For the text-containing cell, return its midpoint in [x, y] coordinate format. 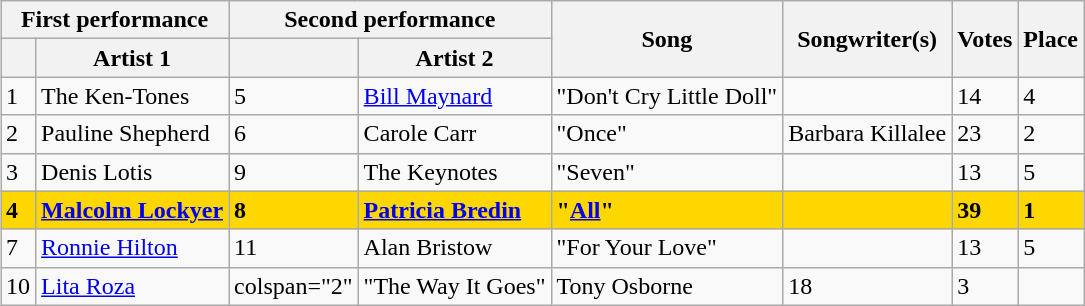
Alan Bristow [454, 248]
Bill Maynard [454, 96]
Artist 1 [132, 58]
Votes [985, 39]
Patricia Bredin [454, 210]
"Don't Cry Little Doll" [667, 96]
11 [294, 248]
Barbara Killalee [868, 134]
"Seven" [667, 172]
7 [18, 248]
Pauline Shepherd [132, 134]
Songwriter(s) [868, 39]
The Ken-Tones [132, 96]
"For Your Love" [667, 248]
39 [985, 210]
Second performance [390, 20]
Denis Lotis [132, 172]
14 [985, 96]
23 [985, 134]
Place [1051, 39]
"All" [667, 210]
Song [667, 39]
First performance [114, 20]
"The Way It Goes" [454, 286]
Tony Osborne [667, 286]
The Keynotes [454, 172]
10 [18, 286]
Malcolm Lockyer [132, 210]
Artist 2 [454, 58]
8 [294, 210]
Ronnie Hilton [132, 248]
"Once" [667, 134]
colspan="2" [294, 286]
6 [294, 134]
Lita Roza [132, 286]
9 [294, 172]
Carole Carr [454, 134]
18 [868, 286]
